Find where the given text appears and provide that cell's center as (X, Y) coordinate. 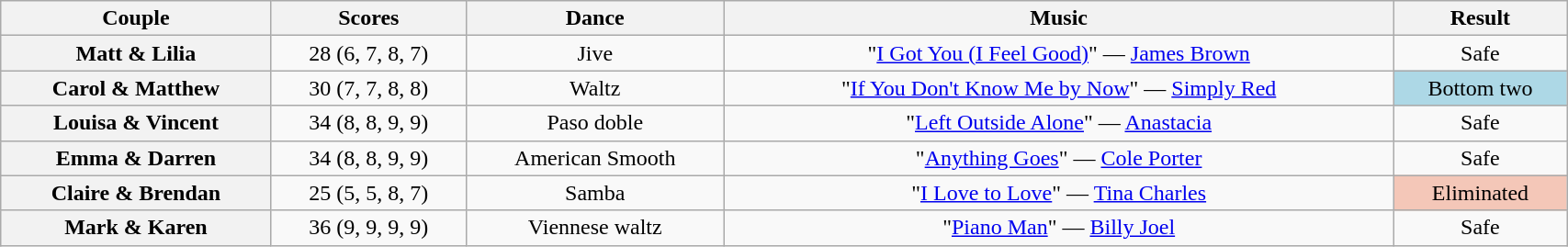
"I Got You (I Feel Good)" — James Brown (1058, 53)
25 (5, 5, 8, 7) (368, 193)
"Anything Goes" — Cole Porter (1058, 158)
Waltz (595, 88)
Matt & Lilia (136, 53)
Paso doble (595, 123)
"Piano Man" — Billy Joel (1058, 228)
Music (1058, 18)
36 (9, 9, 9, 9) (368, 228)
Couple (136, 18)
Eliminated (1480, 193)
Bottom two (1480, 88)
Samba (595, 193)
"If You Don't Know Me by Now" — Simply Red (1058, 88)
Scores (368, 18)
"Left Outside Alone" — Anastacia (1058, 123)
American Smooth (595, 158)
28 (6, 7, 8, 7) (368, 53)
"I Love to Love" — Tina Charles (1058, 193)
Mark & Karen (136, 228)
Viennese waltz (595, 228)
Jive (595, 53)
Claire & Brendan (136, 193)
30 (7, 7, 8, 8) (368, 88)
Carol & Matthew (136, 88)
Louisa & Vincent (136, 123)
Emma & Darren (136, 158)
Dance (595, 18)
Result (1480, 18)
